Return (x, y) of the center of cell containing provided text 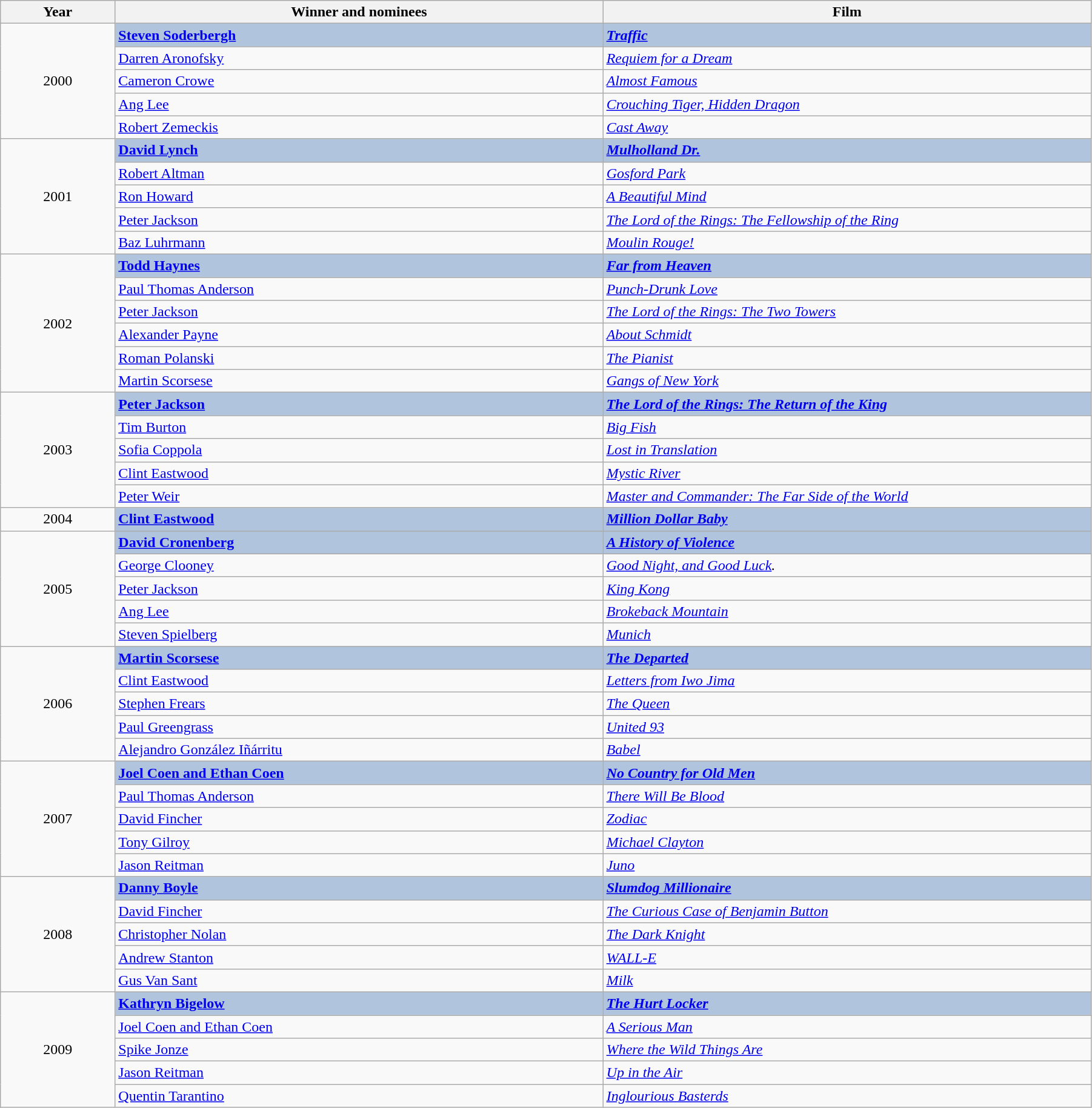
Darren Aronofsky (359, 58)
Good Night, and Good Luck. (847, 565)
2007 (58, 819)
Sofia Coppola (359, 450)
Slumdog Millionaire (847, 888)
Gangs of New York (847, 381)
Lost in Translation (847, 450)
Cameron Crowe (359, 81)
Christopher Nolan (359, 934)
Moulin Rouge! (847, 242)
Gosford Park (847, 173)
Stephen Frears (359, 704)
Zodiac (847, 819)
2008 (58, 934)
Roman Polanski (359, 358)
A Beautiful Mind (847, 196)
Far from Heaven (847, 265)
Gus Van Sant (359, 980)
WALL-E (847, 957)
United 93 (847, 727)
The Dark Knight (847, 934)
Letters from Iwo Jima (847, 681)
Steven Spielberg (359, 634)
Paul Greengrass (359, 727)
Alexander Payne (359, 335)
David Cronenberg (359, 542)
King Kong (847, 588)
The Hurt Locker (847, 1003)
Big Fish (847, 427)
Andrew Stanton (359, 957)
Spike Jonze (359, 1050)
Where the Wild Things Are (847, 1050)
The Departed (847, 657)
Mystic River (847, 473)
Million Dollar Baby (847, 519)
Traffic (847, 35)
2001 (58, 196)
Milk (847, 980)
2004 (58, 519)
Inglourious Basterds (847, 1096)
The Queen (847, 704)
The Lord of the Rings: The Fellowship of the Ring (847, 219)
Robert Zemeckis (359, 127)
Year (58, 12)
Alejandro González Iñárritu (359, 750)
Cast Away (847, 127)
2000 (58, 81)
Danny Boyle (359, 888)
Tim Burton (359, 427)
2002 (58, 323)
Ron Howard (359, 196)
Tony Gilroy (359, 842)
About Schmidt (847, 335)
Quentin Tarantino (359, 1096)
Punch-Drunk Love (847, 289)
2003 (58, 450)
There Will Be Blood (847, 796)
Kathryn Bigelow (359, 1003)
George Clooney (359, 565)
The Curious Case of Benjamin Button (847, 911)
2009 (58, 1049)
Up in the Air (847, 1073)
David Lynch (359, 150)
Peter Weir (359, 496)
The Lord of the Rings: The Return of the King (847, 404)
Steven Soderbergh (359, 35)
Juno (847, 865)
Munich (847, 634)
Todd Haynes (359, 265)
Winner and nominees (359, 12)
Robert Altman (359, 173)
Requiem for a Dream (847, 58)
The Lord of the Rings: The Two Towers (847, 312)
Brokeback Mountain (847, 611)
Babel (847, 750)
Film (847, 12)
Master and Commander: The Far Side of the World (847, 496)
Almost Famous (847, 81)
2005 (58, 588)
Mulholland Dr. (847, 150)
2006 (58, 703)
A Serious Man (847, 1027)
Crouching Tiger, Hidden Dragon (847, 104)
The Pianist (847, 358)
Baz Luhrmann (359, 242)
A History of Violence (847, 542)
No Country for Old Men (847, 773)
Michael Clayton (847, 842)
